Pinpoint the cell where the given text exists, returning its (X, Y) midpoint coordinate. 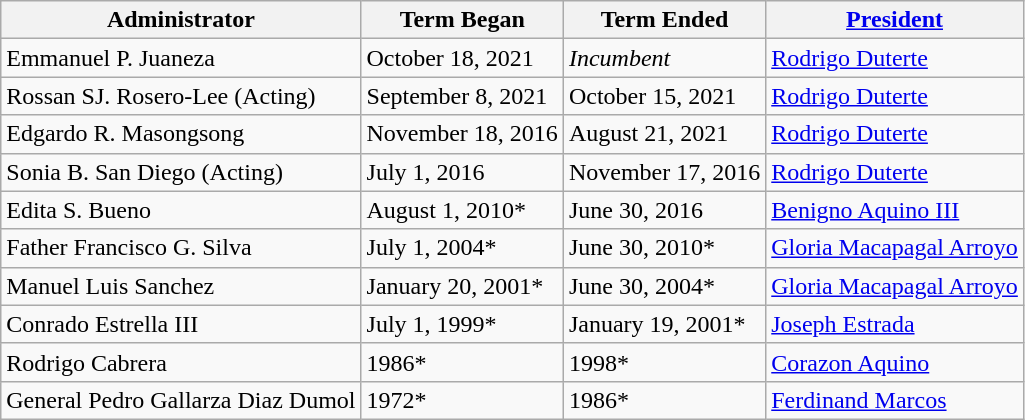
Edita S. Bueno (181, 210)
July 1, 1999* (462, 324)
Benigno Aquino III (895, 210)
Administrator (181, 20)
Corazon Aquino (895, 362)
Edgardo R. Masongsong (181, 134)
January 20, 2001* (462, 286)
August 1, 2010* (462, 210)
November 18, 2016 (462, 134)
Rodrigo Cabrera (181, 362)
July 1, 2004* (462, 248)
Emmanuel P. Juaneza (181, 58)
June 30, 2016 (664, 210)
September 8, 2021 (462, 96)
October 18, 2021 (462, 58)
President (895, 20)
June 30, 2010* (664, 248)
January 19, 2001* (664, 324)
July 1, 2016 (462, 172)
Manuel Luis Sanchez (181, 286)
General Pedro Gallarza Diaz Dumol (181, 400)
June 30, 2004* (664, 286)
Incumbent (664, 58)
August 21, 2021 (664, 134)
Conrado Estrella III (181, 324)
1972* (462, 400)
Ferdinand Marcos (895, 400)
Sonia B. San Diego (Acting) (181, 172)
Term Began (462, 20)
November 17, 2016 (664, 172)
Father Francisco G. Silva (181, 248)
Rossan SJ. Rosero-Lee (Acting) (181, 96)
October 15, 2021 (664, 96)
Joseph Estrada (895, 324)
1998* (664, 362)
Term Ended (664, 20)
